Search for the cell housing the specified text and yield its (X, Y) center coordinate. 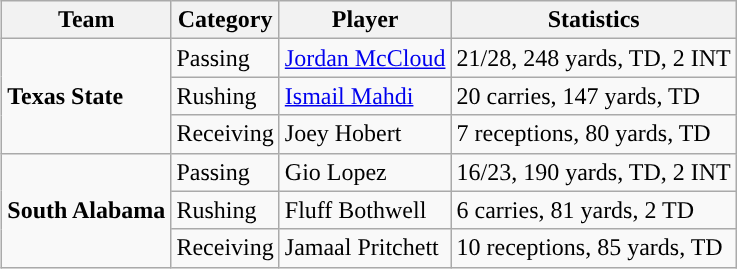
Jamaal Pritchett (365, 248)
South Alabama (86, 210)
Texas State (86, 96)
Joey Hobert (365, 134)
Fluff Bothwell (365, 210)
6 carries, 81 yards, 2 TD (594, 210)
7 receptions, 80 yards, TD (594, 134)
20 carries, 147 yards, TD (594, 96)
Ismail Mahdi (365, 96)
Jordan McCloud (365, 58)
21/28, 248 yards, TD, 2 INT (594, 58)
Statistics (594, 20)
16/23, 190 yards, TD, 2 INT (594, 172)
Gio Lopez (365, 172)
10 receptions, 85 yards, TD (594, 248)
Category (225, 20)
Team (86, 20)
Player (365, 20)
